Detect which cell encompasses the target text, then output its (x, y) center coordinate. 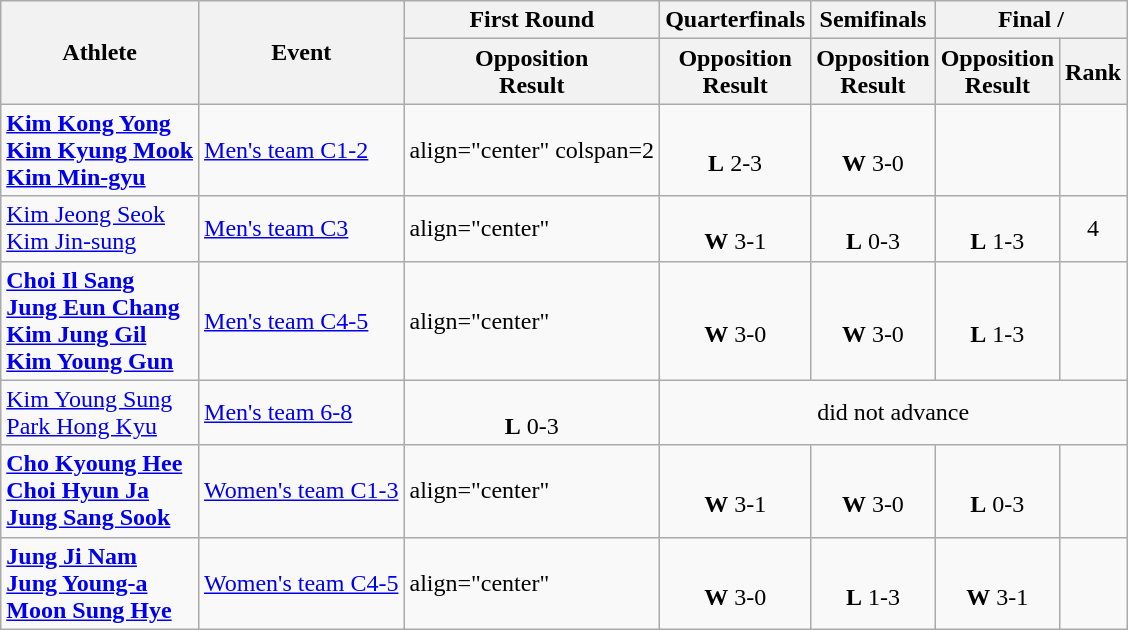
Rank (1094, 72)
Kim Kong Yong Kim Kyung Mook Kim Min-gyu (100, 150)
L 2-3 (736, 150)
Men's team C4-5 (302, 320)
did not advance (894, 412)
Cho Kyoung Hee Choi Hyun Ja Jung Sang Sook (100, 491)
Men's team 6-8 (302, 412)
Men's team C1-2 (302, 150)
Jung Ji Nam Jung Young-a Moon Sung Hye (100, 583)
Kim Young Sung Park Hong Kyu (100, 412)
Men's team C3 (302, 228)
Choi Il Sang Jung Eun Chang Kim Jung Gil Kim Young Gun (100, 320)
4 (1094, 228)
Women's team C1-3 (302, 491)
First Round (532, 20)
Quarterfinals (736, 20)
align="center" colspan=2 (532, 150)
Final / (1031, 20)
Semifinals (873, 20)
Event (302, 52)
Women's team C4-5 (302, 583)
Athlete (100, 52)
Kim Jeong Seok Kim Jin-sung (100, 228)
